Locate the cell with the specified text and output its (X, Y) center coordinate. 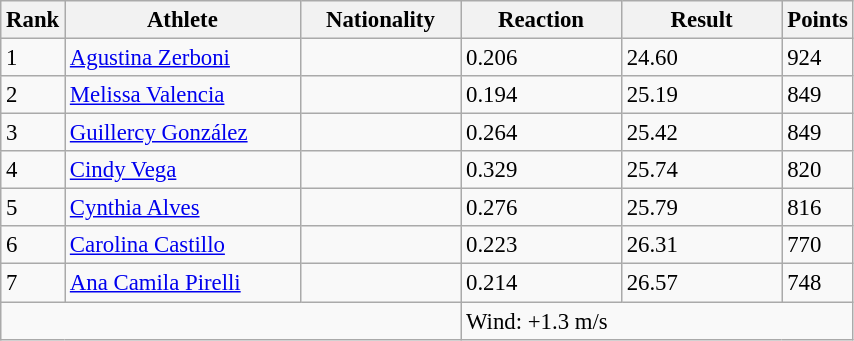
6 (33, 245)
Ana Camila Pirelli (183, 283)
Guillercy González (183, 133)
0.276 (542, 208)
5 (33, 208)
0.194 (542, 95)
748 (818, 283)
Wind: +1.3 m/s (658, 321)
Cynthia Alves (183, 208)
0.329 (542, 170)
Nationality (380, 20)
25.79 (702, 208)
924 (818, 58)
25.19 (702, 95)
Carolina Castillo (183, 245)
4 (33, 170)
2 (33, 95)
770 (818, 245)
Cindy Vega (183, 170)
0.223 (542, 245)
0.214 (542, 283)
1 (33, 58)
0.264 (542, 133)
24.60 (702, 58)
820 (818, 170)
Athlete (183, 20)
7 (33, 283)
25.74 (702, 170)
26.31 (702, 245)
Reaction (542, 20)
Melissa Valencia (183, 95)
0.206 (542, 58)
3 (33, 133)
Points (818, 20)
Agustina Zerboni (183, 58)
25.42 (702, 133)
26.57 (702, 283)
Rank (33, 20)
Result (702, 20)
816 (818, 208)
